From the cell containing the given text, extract its center point as [X, Y] coordinate. 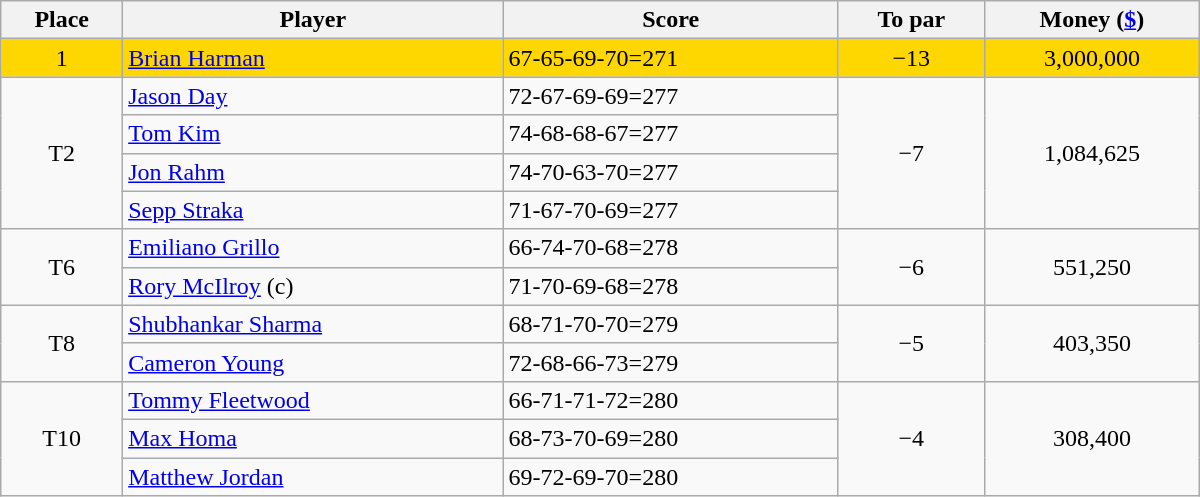
74-68-68-67=277 [670, 134]
Matthew Jordan [313, 477]
71-70-69-68=278 [670, 286]
T10 [62, 438]
T2 [62, 153]
551,250 [1092, 267]
Place [62, 20]
Shubhankar Sharma [313, 324]
403,350 [1092, 343]
3,000,000 [1092, 58]
Money ($) [1092, 20]
74-70-63-70=277 [670, 172]
Tom Kim [313, 134]
Tommy Fleetwood [313, 400]
T6 [62, 267]
308,400 [1092, 438]
69-72-69-70=280 [670, 477]
66-74-70-68=278 [670, 248]
71-67-70-69=277 [670, 210]
To par [911, 20]
Rory McIlroy (c) [313, 286]
68-73-70-69=280 [670, 438]
−5 [911, 343]
Max Homa [313, 438]
Score [670, 20]
1,084,625 [1092, 153]
Emiliano Grillo [313, 248]
Jason Day [313, 96]
−4 [911, 438]
1 [62, 58]
67-65-69-70=271 [670, 58]
Player [313, 20]
Cameron Young [313, 362]
T8 [62, 343]
72-68-66-73=279 [670, 362]
Brian Harman [313, 58]
Jon Rahm [313, 172]
Sepp Straka [313, 210]
72-67-69-69=277 [670, 96]
68-71-70-70=279 [670, 324]
−7 [911, 153]
66-71-71-72=280 [670, 400]
−6 [911, 267]
−13 [911, 58]
